From the cell containing the given text, extract its center point as [X, Y] coordinate. 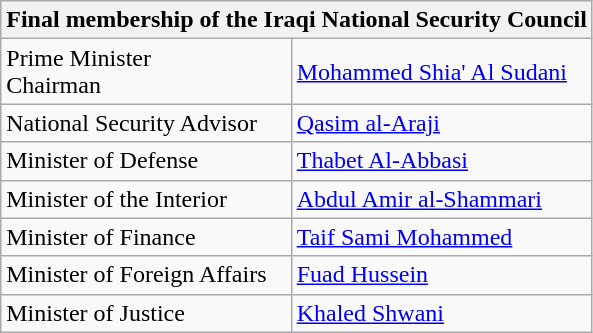
Minister of Finance [146, 237]
Minister of Foreign Affairs [146, 275]
Mohammed Shia' Al Sudani [442, 72]
Prime MinisterChairman [146, 72]
Qasim al-Araji [442, 123]
Khaled Shwani [442, 313]
Minister of the Interior [146, 199]
Minister of Defense [146, 161]
Minister of Justice [146, 313]
National Security Advisor [146, 123]
Taif Sami Mohammed [442, 237]
Thabet Al-Abbasi [442, 161]
Abdul Amir al-Shammari [442, 199]
Final membership of the Iraqi National Security Council [297, 20]
Fuad Hussein [442, 275]
